Return the (X, Y) coordinate for the center point of the cell that contains the specified text.  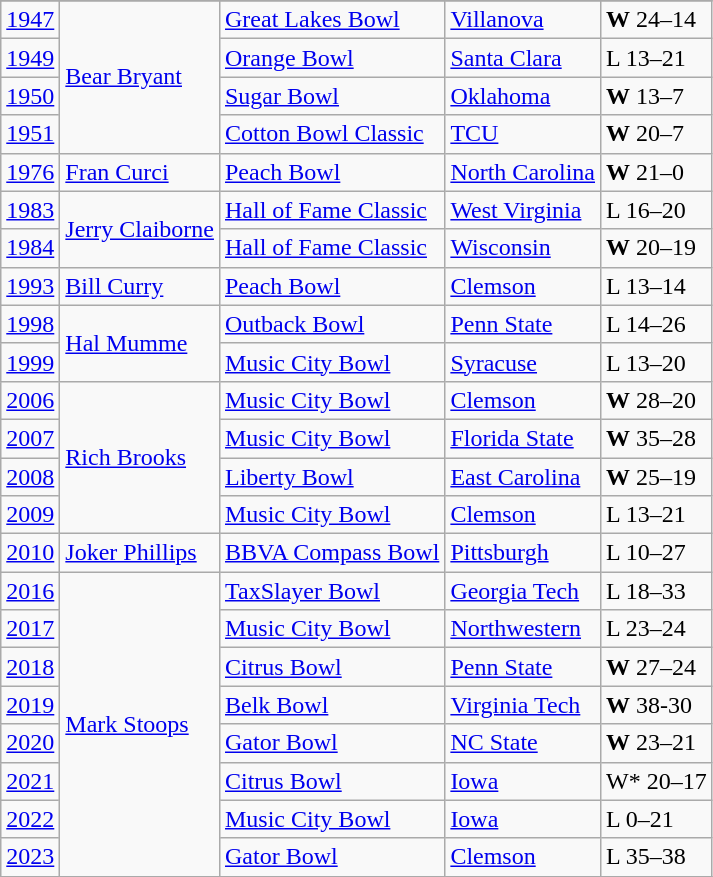
Jerry Claiborne (140, 229)
2007 (30, 438)
W 27–24 (657, 667)
Sugar Bowl (332, 96)
North Carolina (523, 172)
Pittsburgh (523, 553)
W 25–19 (657, 477)
Hal Mumme (140, 343)
2017 (30, 629)
2006 (30, 400)
2021 (30, 781)
W 24–14 (657, 20)
2018 (30, 667)
Liberty Bowl (332, 477)
2019 (30, 705)
Belk Bowl (332, 705)
1999 (30, 362)
Mark Stoops (140, 724)
Bear Bryant (140, 77)
W* 20–17 (657, 781)
Rich Brooks (140, 457)
Bill Curry (140, 286)
East Carolina (523, 477)
1951 (30, 134)
Fran Curci (140, 172)
Cotton Bowl Classic (332, 134)
Florida State (523, 438)
TaxSlayer Bowl (332, 591)
Syracuse (523, 362)
L 13–14 (657, 286)
1976 (30, 172)
1947 (30, 20)
1950 (30, 96)
Georgia Tech (523, 591)
2010 (30, 553)
Wisconsin (523, 248)
W 28–20 (657, 400)
L 13–20 (657, 362)
NC State (523, 743)
2020 (30, 743)
West Virginia (523, 210)
BBVA Compass Bowl (332, 553)
L 16–20 (657, 210)
W 35–28 (657, 438)
2023 (30, 857)
Orange Bowl (332, 58)
1949 (30, 58)
2016 (30, 591)
2009 (30, 515)
L 18–33 (657, 591)
Villanova (523, 20)
Santa Clara (523, 58)
1998 (30, 324)
1984 (30, 248)
Outback Bowl (332, 324)
W 23–21 (657, 743)
L 35–38 (657, 857)
W 20–19 (657, 248)
1993 (30, 286)
L 0–21 (657, 819)
W 38-30 (657, 705)
Northwestern (523, 629)
L 23–24 (657, 629)
1983 (30, 210)
W 13–7 (657, 96)
Oklahoma (523, 96)
TCU (523, 134)
L 10–27 (657, 553)
Virginia Tech (523, 705)
W 21–0 (657, 172)
L 14–26 (657, 324)
Great Lakes Bowl (332, 20)
2008 (30, 477)
2022 (30, 819)
W 20–7 (657, 134)
Joker Phillips (140, 553)
